Determine the [X, Y] coordinate at the center of the cell enclosing the given text.  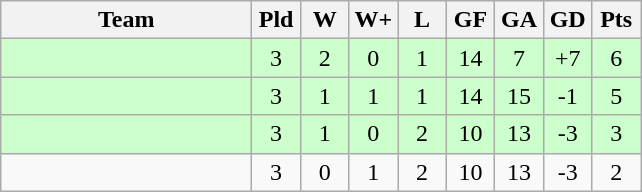
GA [520, 20]
Pts [616, 20]
15 [520, 96]
7 [520, 58]
+7 [568, 58]
L [422, 20]
5 [616, 96]
GD [568, 20]
W+ [374, 20]
Team [126, 20]
6 [616, 58]
GF [470, 20]
W [324, 20]
Pld [276, 20]
-1 [568, 96]
